Identify which cell holds the provided text, then report its [x, y] central coordinate. 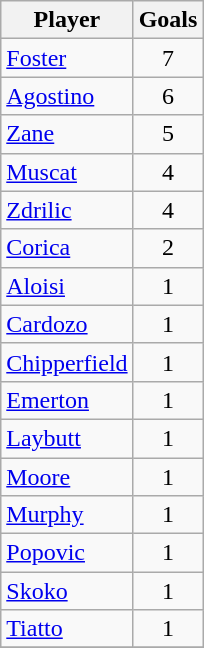
5 [168, 134]
Murphy [67, 515]
6 [168, 96]
Popovic [67, 553]
Zane [67, 134]
Aloisi [67, 286]
Chipperfield [67, 362]
Player [67, 20]
2 [168, 248]
Foster [67, 58]
Cardozo [67, 324]
7 [168, 58]
Laybutt [67, 438]
Corica [67, 248]
Agostino [67, 96]
Tiatto [67, 629]
Moore [67, 477]
Zdrilic [67, 210]
Goals [168, 20]
Skoko [67, 591]
Muscat [67, 172]
Emerton [67, 400]
